Identify which cell holds the provided text, then report its [x, y] central coordinate. 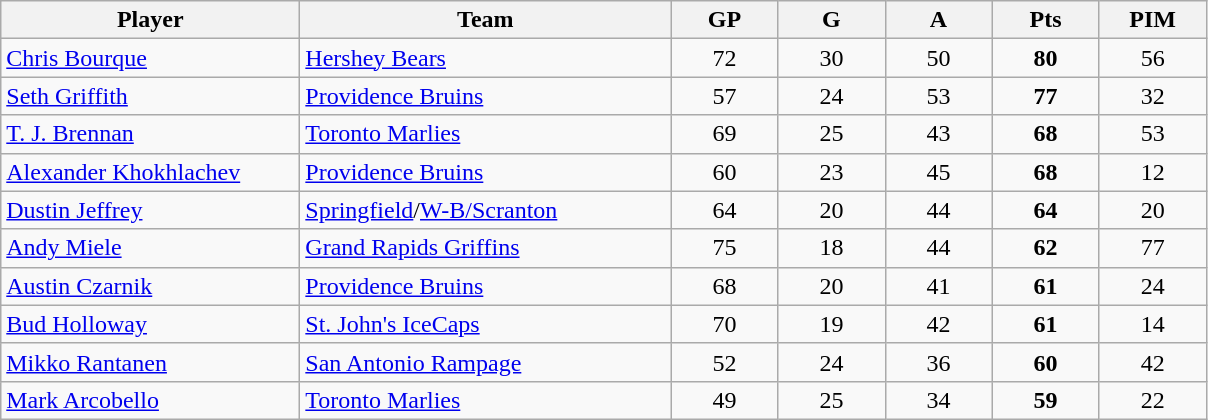
San Antonio Rampage [486, 362]
Chris Bourque [150, 58]
23 [832, 172]
G [832, 20]
12 [1152, 172]
Austin Czarnik [150, 286]
45 [938, 172]
22 [1152, 400]
Springfield/W-B/Scranton [486, 210]
St. John's IceCaps [486, 324]
A [938, 20]
GP [724, 20]
62 [1046, 248]
49 [724, 400]
Mikko Rantanen [150, 362]
Mark Arcobello [150, 400]
30 [832, 58]
43 [938, 134]
52 [724, 362]
69 [724, 134]
70 [724, 324]
Dustin Jeffrey [150, 210]
59 [1046, 400]
50 [938, 58]
80 [1046, 58]
75 [724, 248]
Pts [1046, 20]
Seth Griffith [150, 96]
Grand Rapids Griffins [486, 248]
57 [724, 96]
19 [832, 324]
Hershey Bears [486, 58]
Bud Holloway [150, 324]
41 [938, 286]
18 [832, 248]
PIM [1152, 20]
Team [486, 20]
Alexander Khokhlachev [150, 172]
72 [724, 58]
34 [938, 400]
56 [1152, 58]
14 [1152, 324]
36 [938, 362]
Player [150, 20]
T. J. Brennan [150, 134]
Andy Miele [150, 248]
32 [1152, 96]
